Detect which cell encompasses the target text, then output its (X, Y) center coordinate. 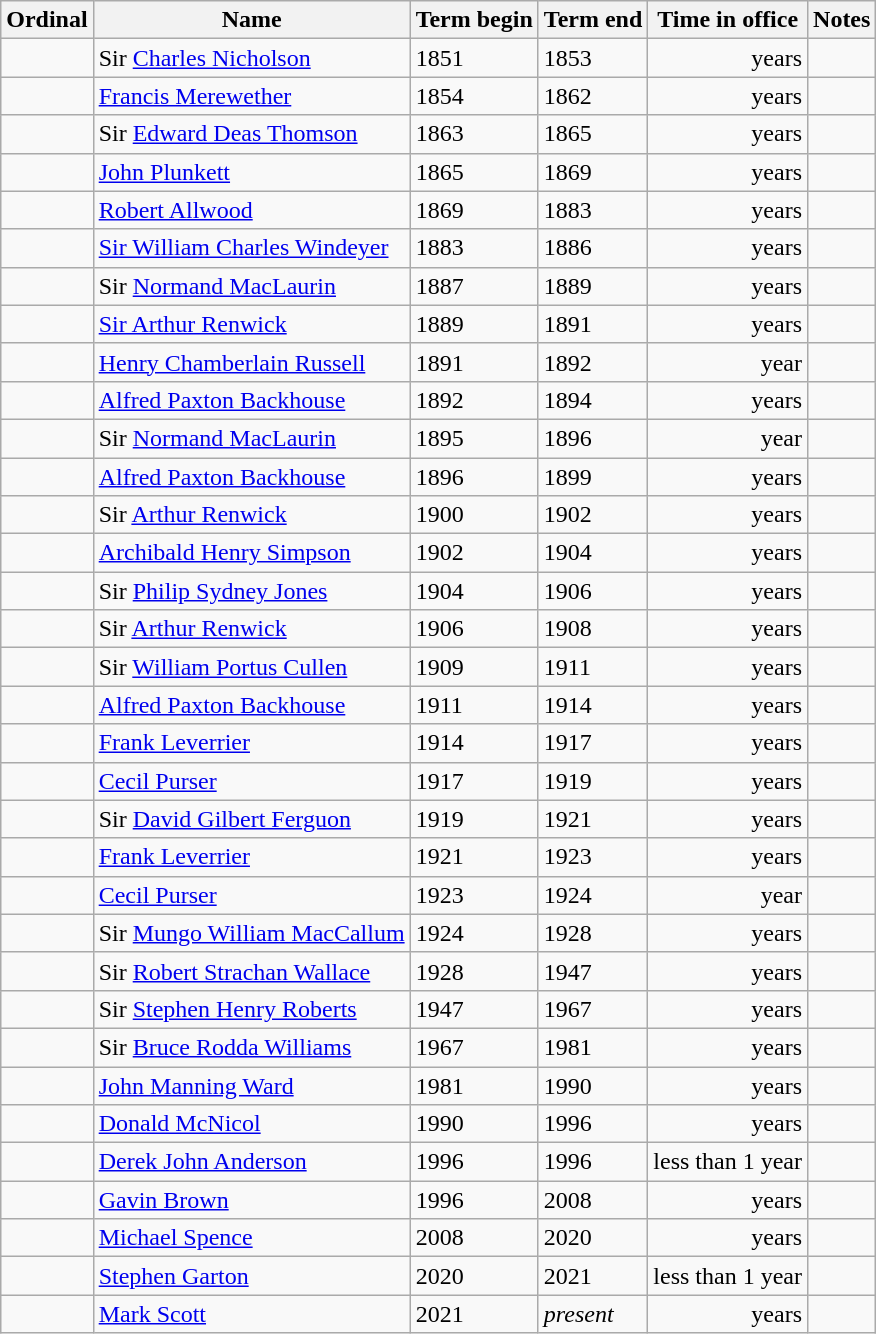
Sir David Gilbert Ferguon (252, 819)
Henry Chamberlain Russell (252, 362)
Sir Edward Deas Thomson (252, 134)
Sir William Charles Windeyer (252, 248)
Sir Charles Nicholson (252, 58)
Michael Spence (252, 1238)
Sir Philip Sydney Jones (252, 591)
Francis Merewether (252, 96)
1900 (474, 515)
Term end (593, 20)
Archibald Henry Simpson (252, 553)
1853 (593, 58)
1886 (593, 248)
1851 (474, 58)
1908 (593, 629)
1863 (474, 134)
1895 (474, 438)
1887 (474, 286)
1899 (593, 477)
Ordinal (47, 20)
Gavin Brown (252, 1200)
Time in office (728, 20)
Sir William Portus Cullen (252, 667)
John Manning Ward (252, 1085)
1862 (593, 96)
Donald McNicol (252, 1124)
1909 (474, 667)
Robert Allwood (252, 210)
Term begin (474, 20)
Stephen Garton (252, 1276)
1854 (474, 96)
John Plunkett (252, 172)
Sir Robert Strachan Wallace (252, 971)
Name (252, 20)
1894 (593, 400)
Sir Mungo William MacCallum (252, 933)
Sir Bruce Rodda Williams (252, 1047)
present (593, 1314)
Sir Stephen Henry Roberts (252, 1009)
Mark Scott (252, 1314)
Notes (842, 20)
Derek John Anderson (252, 1162)
